Pinpoint the cell where the given text exists, returning its (X, Y) midpoint coordinate. 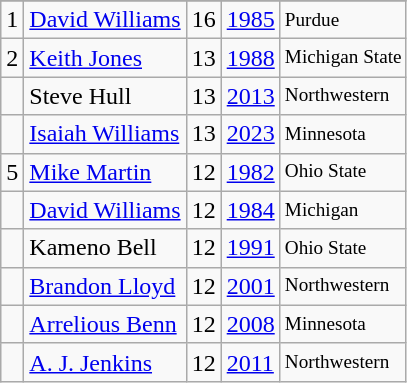
16 (204, 20)
Mike Martin (105, 172)
Michigan State (343, 58)
Arrelious Benn (105, 324)
2008 (250, 324)
1991 (250, 248)
2011 (250, 362)
5 (12, 172)
2013 (250, 96)
Purdue (343, 20)
1984 (250, 210)
2 (12, 58)
Kameno Bell (105, 248)
1 (12, 20)
Keith Jones (105, 58)
1988 (250, 58)
Steve Hull (105, 96)
1982 (250, 172)
Michigan (343, 210)
A. J. Jenkins (105, 362)
Isaiah Williams (105, 134)
1985 (250, 20)
2023 (250, 134)
2001 (250, 286)
Brandon Lloyd (105, 286)
